Identify which cell holds the provided text, then report its (X, Y) central coordinate. 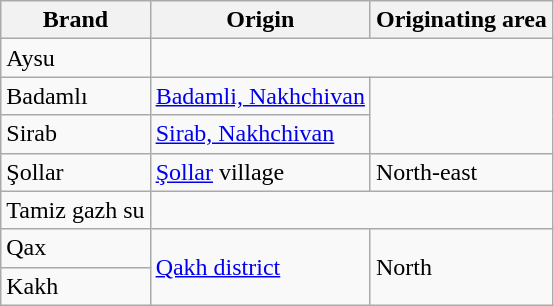
Brand (76, 20)
Sirab, Nakhchivan (260, 134)
Badamli, Nakhchivan (260, 96)
North-east (461, 172)
Qax (76, 248)
Originating area (461, 20)
Origin (260, 20)
Qakh district (260, 267)
Sirab (76, 134)
Aysu (76, 58)
Şollar village (260, 172)
Tamiz gazh su (76, 210)
North (461, 267)
Şollar (76, 172)
Badamlı (76, 96)
Kakh (76, 286)
